Find where the given text appears and provide that cell's center as (x, y) coordinate. 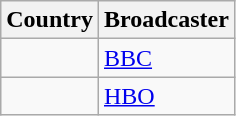
Country (50, 20)
BBC (166, 58)
Broadcaster (166, 20)
HBO (166, 96)
